Output the [X, Y] coordinate of the center of the cell containing the given text.  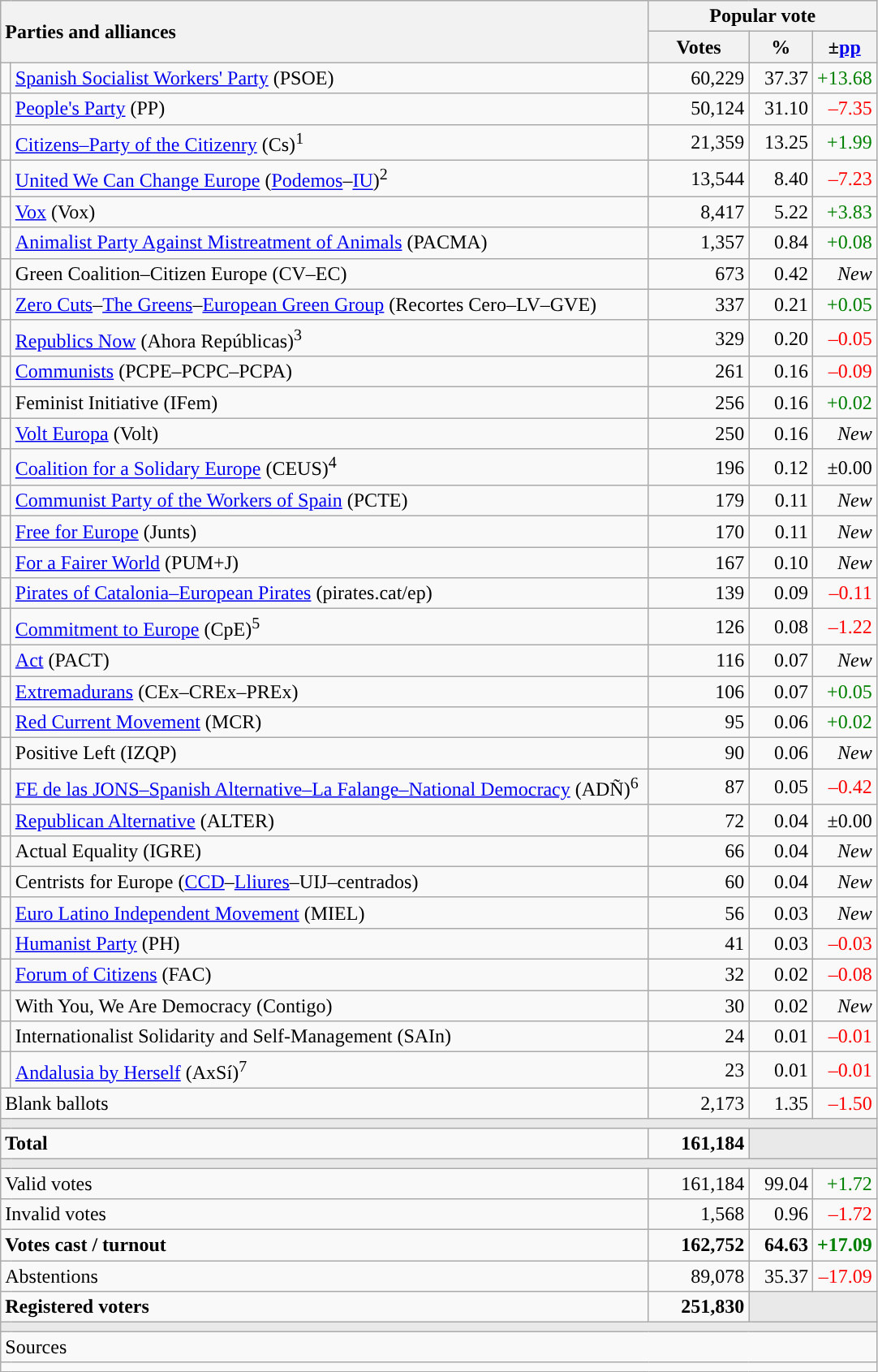
% [781, 47]
251,830 [699, 1307]
Votes cast / turnout [325, 1245]
0.10 [781, 563]
–0.09 [844, 372]
Abstentions [325, 1276]
Communists (PCPE–PCPC–PCPA) [329, 372]
Valid votes [325, 1184]
170 [699, 532]
0.20 [781, 338]
–1.72 [844, 1215]
Commitment to Europe (CpE)5 [329, 627]
–7.35 [844, 109]
Popular vote [763, 16]
0.08 [781, 627]
Volt Europa (Volt) [329, 434]
0.12 [781, 468]
Forum of Citizens (FAC) [329, 975]
8.40 [781, 179]
35.37 [781, 1276]
+1.72 [844, 1184]
116 [699, 660]
–0.08 [844, 975]
2,173 [699, 1103]
60 [699, 882]
1.35 [781, 1103]
30 [699, 1006]
Zero Cuts–The Greens–European Green Group (Recortes Cero–LV–GVE) [329, 304]
13,544 [699, 179]
1,357 [699, 243]
For a Fairer World (PUM+J) [329, 563]
329 [699, 338]
99.04 [781, 1184]
Republican Alternative (ALTER) [329, 820]
Actual Equality (IGRE) [329, 851]
United We Can Change Europe (Podemos–IU)2 [329, 179]
Red Current Movement (MCR) [329, 723]
Humanist Party (PH) [329, 944]
250 [699, 434]
23 [699, 1070]
+13.68 [844, 78]
Total [325, 1143]
64.63 [781, 1245]
Centrists for Europe (CCD–Lliures–UIJ–centrados) [329, 882]
–1.50 [844, 1103]
0.96 [781, 1215]
32 [699, 975]
41 [699, 944]
+1.99 [844, 143]
89,078 [699, 1276]
Act (PACT) [329, 660]
Spanish Socialist Workers' Party (PSOE) [329, 78]
People's Party (PP) [329, 109]
106 [699, 692]
Pirates of Catalonia–European Pirates (pirates.cat/ep) [329, 593]
8,417 [699, 212]
+0.08 [844, 243]
Extremadurans (CEx–CREx–PREx) [329, 692]
21,359 [699, 143]
66 [699, 851]
–0.42 [844, 787]
Andalusia by Herself (AxSí)7 [329, 1070]
0.42 [781, 274]
Free for Europe (Junts) [329, 532]
87 [699, 787]
179 [699, 501]
–0.05 [844, 338]
139 [699, 593]
Vox (Vox) [329, 212]
Animalist Party Against Mistreatment of Animals (PACMA) [329, 243]
Communist Party of the Workers of Spain (PCTE) [329, 501]
1,568 [699, 1215]
Invalid votes [325, 1215]
Green Coalition–Citizen Europe (CV–EC) [329, 274]
Internationalist Solidarity and Self-Management (SAIn) [329, 1037]
Republics Now (Ahora Repúblicas)3 [329, 338]
Registered voters [325, 1307]
FE de las JONS–Spanish Alternative–La Falange–National Democracy (ADÑ)6 [329, 787]
0.05 [781, 787]
–0.03 [844, 944]
90 [699, 753]
196 [699, 468]
Parties and alliances [325, 32]
With You, We Are Democracy (Contigo) [329, 1006]
Euro Latino Independent Movement (MIEL) [329, 913]
Votes [699, 47]
0.09 [781, 593]
60,229 [699, 78]
162,752 [699, 1245]
5.22 [781, 212]
37.37 [781, 78]
Feminist Initiative (IFem) [329, 403]
24 [699, 1037]
13.25 [781, 143]
+17.09 [844, 1245]
–0.11 [844, 593]
Positive Left (IZQP) [329, 753]
Coalition for a Solidary Europe (CEUS)4 [329, 468]
256 [699, 403]
0.21 [781, 304]
72 [699, 820]
Sources [438, 1347]
31.10 [781, 109]
126 [699, 627]
50,124 [699, 109]
Citizens–Party of the Citizenry (Cs)1 [329, 143]
Blank ballots [325, 1103]
56 [699, 913]
–1.22 [844, 627]
–17.09 [844, 1276]
–7.23 [844, 179]
261 [699, 372]
95 [699, 723]
0.84 [781, 243]
167 [699, 563]
+3.83 [844, 212]
±pp [844, 47]
337 [699, 304]
673 [699, 274]
